Capture the cell that displays the provided text and extract its (x, y) central coordinate. 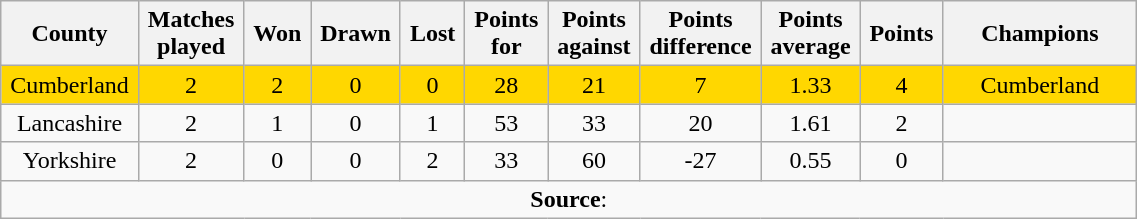
1.61 (810, 123)
0.55 (810, 161)
Source: (569, 199)
Matches played (191, 34)
60 (594, 161)
1.33 (810, 85)
Points difference (700, 34)
Lost (432, 34)
Points (902, 34)
28 (506, 85)
Points against (594, 34)
Points for (506, 34)
7 (700, 85)
Champions (1040, 34)
20 (700, 123)
Drawn (356, 34)
Lancashire (70, 123)
4 (902, 85)
County (70, 34)
Yorkshire (70, 161)
Points average (810, 34)
53 (506, 123)
Won (278, 34)
-27 (700, 161)
21 (594, 85)
